Extract the [X, Y] coordinate from the center of the cell holding the provided text.  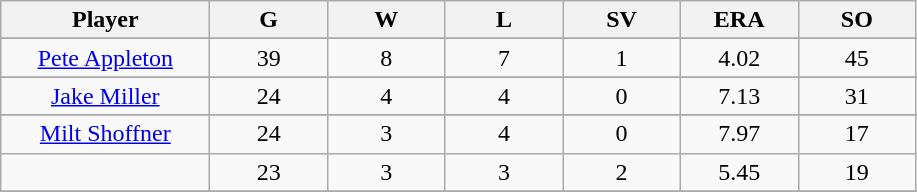
7 [504, 58]
23 [269, 172]
19 [857, 172]
Jake Miller [106, 96]
2 [622, 172]
31 [857, 96]
W [386, 20]
8 [386, 58]
Pete Appleton [106, 58]
Milt Shoffner [106, 134]
Player [106, 20]
39 [269, 58]
G [269, 20]
4.02 [739, 58]
1 [622, 58]
L [504, 20]
5.45 [739, 172]
17 [857, 134]
ERA [739, 20]
45 [857, 58]
SO [857, 20]
SV [622, 20]
7.13 [739, 96]
7.97 [739, 134]
